Provide the (X, Y) coordinate of the cell's center where the given text is located.  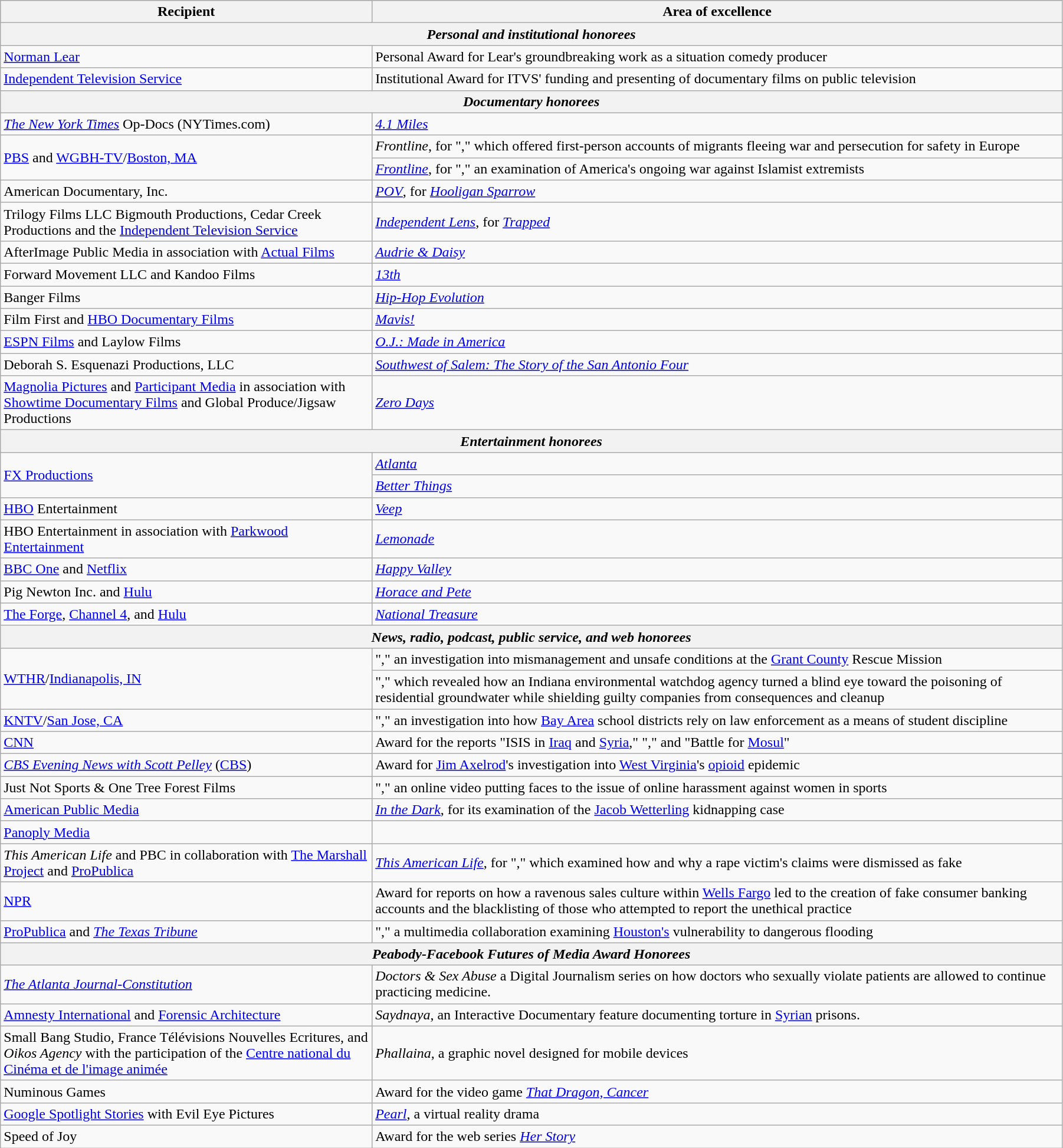
ProPublica and The Texas Tribune (186, 931)
Award for the web series Her Story (717, 1136)
FX Productions (186, 475)
Award for Jim Axelrod's investigation into West Virginia's opioid epidemic (717, 765)
Peabody-Facebook Futures of Media Award Honorees (531, 954)
National Treasure (717, 614)
The Forge, Channel 4, and Hulu (186, 614)
HBO Entertainment (186, 509)
In the Dark, for its examination of the Jacob Wetterling kidnapping case (717, 810)
Saydnaya, an Interactive Documentary feature documenting torture in Syrian prisons. (717, 1015)
This American Life, for "," which examined how and why a rape victim's claims were dismissed as fake (717, 862)
"," an investigation into how Bay Area school districts rely on law enforcement as a means of student discipline (717, 720)
Personal and institutional honorees (531, 34)
Southwest of Salem: The Story of the San Antonio Four (717, 365)
Magnolia Pictures and Participant Media in association with Showtime Documentary Films and Global Produce/Jigsaw Productions (186, 403)
Doctors & Sex Abuse a Digital Journalism series on how doctors who sexually violate patients are allowed to continue practicing medicine. (717, 984)
Veep (717, 509)
Google Spotlight Stories with Evil Eye Pictures (186, 1114)
Independent Lens, for Trapped (717, 222)
Recipient (186, 12)
PBS and WGBH-TV/Boston, MA (186, 158)
The Atlanta Journal-Constitution (186, 984)
Award for the reports "ISIS in Iraq and Syria," "," and "Battle for Mosul" (717, 743)
4.1 Miles (717, 124)
Award for the video game That Dragon, Cancer (717, 1091)
Forward Movement LLC and Kandoo Films (186, 274)
O.J.: Made in America (717, 342)
Just Not Sports & One Tree Forest Films (186, 788)
Audrie & Daisy (717, 252)
Happy Valley (717, 569)
News, radio, podcast, public service, and web honorees (531, 637)
NPR (186, 901)
Hip-Hop Evolution (717, 297)
Personal Award for Lear's groundbreaking work as a situation comedy producer (717, 57)
Better Things (717, 486)
American Documentary, Inc. (186, 191)
Horace and Pete (717, 592)
Mavis! (717, 320)
Independent Television Service (186, 79)
HBO Entertainment in association with Parkwood Entertainment (186, 539)
Area of excellence (717, 12)
CBS Evening News with Scott Pelley (CBS) (186, 765)
Film First and HBO Documentary Films (186, 320)
"," an online video putting faces to the issue of online harassment against women in sports (717, 788)
"," an investigation into mismanagement and unsafe conditions at the Grant County Rescue Mission (717, 659)
Norman Lear (186, 57)
Trilogy Films LLC Bigmouth Productions, Cedar Creek Productions and the Independent Television Service (186, 222)
Frontline, for "," an examination of America's ongoing war against Islamist extremists (717, 169)
"," a multimedia collaboration examining Houston's vulnerability to dangerous flooding (717, 931)
Phallaina, a graphic novel designed for mobile devices (717, 1053)
Pearl, a virtual reality drama (717, 1114)
POV, for Hooligan Sparrow (717, 191)
The New York Times Op-Docs (NYTimes.com) (186, 124)
Atlanta (717, 464)
13th (717, 274)
Amnesty International and Forensic Architecture (186, 1015)
Frontline, for "," which offered first-person accounts of migrants fleeing war and persecution for safety in Europe (717, 146)
KNTV/San Jose, CA (186, 720)
Pig Newton Inc. and Hulu (186, 592)
WTHR/Indianapolis, IN (186, 678)
Speed of Joy (186, 1136)
Deborah S. Esquenazi Productions, LLC (186, 365)
Documentary honorees (531, 101)
AfterImage Public Media in association with Actual Films (186, 252)
American Public Media (186, 810)
BBC One and Netflix (186, 569)
ESPN Films and Laylow Films (186, 342)
Zero Days (717, 403)
Institutional Award for ITVS' funding and presenting of documentary films on public television (717, 79)
Entertainment honorees (531, 441)
CNN (186, 743)
Lemonade (717, 539)
This American Life and PBC in collaboration with The Marshall Project and ProPublica (186, 862)
Numinous Games (186, 1091)
Panoply Media (186, 832)
Banger Films (186, 297)
